Find where the given text appears and provide that cell's center as (x, y) coordinate. 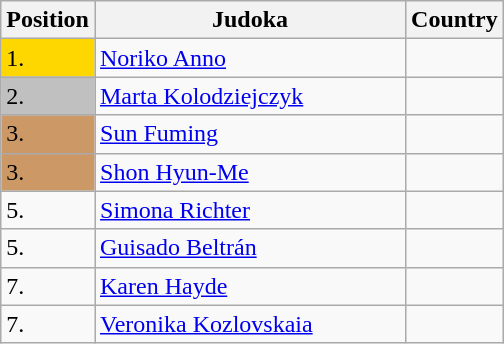
Judoka (250, 20)
Guisado Beltrán (250, 248)
Country (455, 20)
Position (48, 20)
2. (48, 96)
Noriko Anno (250, 58)
Karen Hayde (250, 286)
1. (48, 58)
Sun Fuming (250, 134)
Marta Kolodziejczyk (250, 96)
Shon Hyun-Me (250, 172)
Veronika Kozlovskaia (250, 324)
Simona Richter (250, 210)
